Return the (x, y) coordinate for the center point of the cell that contains the specified text.  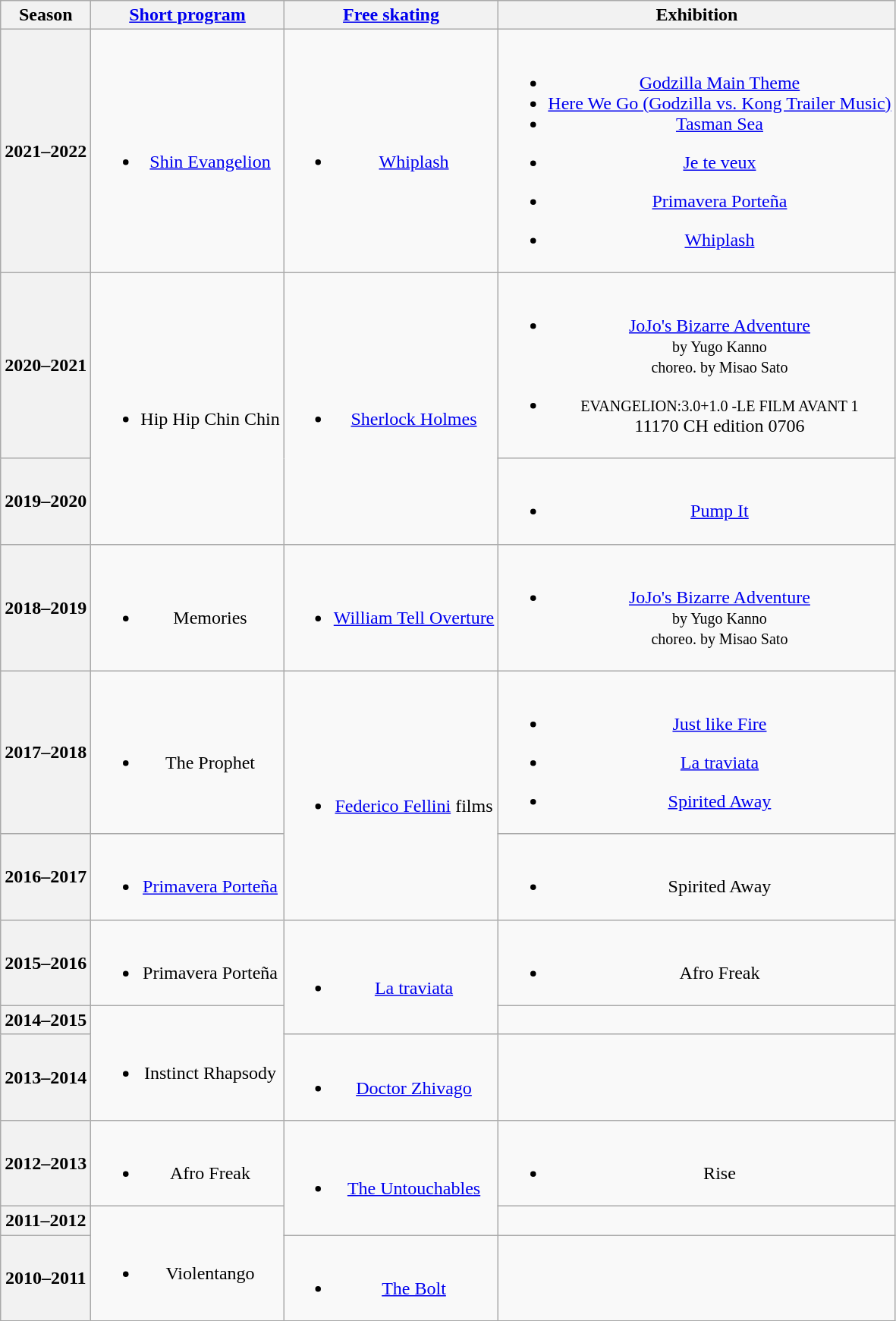
Exhibition (696, 15)
JoJo's Bizarre Adventure by Yugo Kannochoreo. by Misao Sato (696, 607)
Short program (187, 15)
2011–2012 (46, 1220)
2015–2016 (46, 962)
2012–2013 (46, 1162)
2018–2019 (46, 607)
Doctor Zhivago (391, 1077)
Memories (187, 607)
2014–2015 (46, 1020)
2020–2021 (46, 366)
Free skating (391, 15)
2016–2017 (46, 877)
The Untouchables (391, 1178)
Sherlock Holmes (391, 408)
Whiplash (391, 151)
2021–2022 (46, 151)
Just like Fire La traviata Spirited Away (696, 753)
Godzilla Main ThemeHere We Go (Godzilla vs. Kong Trailer Music) Tasman SeaJe te veuxPrimavera Porteña Whiplash (696, 151)
Violentango (187, 1263)
The Prophet (187, 753)
Shin Evangelion (187, 151)
2017–2018 (46, 753)
Hip Hip Chin Chin (187, 408)
2013–2014 (46, 1077)
2010–2011 (46, 1278)
2019–2020 (46, 501)
Rise (696, 1162)
Spirited Away (696, 877)
JoJo's Bizarre Adventure by Yugo Kannochoreo. by Misao SatoEVANGELION:3.0+1.0 -LE FILM AVANT 111170 CH edition 0706 (696, 366)
Instinct Rhapsody (187, 1062)
The Bolt (391, 1278)
La traviata (391, 977)
Season (46, 15)
Federico Fellini films (391, 795)
Pump It (696, 501)
William Tell Overture (391, 607)
